Detect which cell encompasses the target text, then output its (x, y) center coordinate. 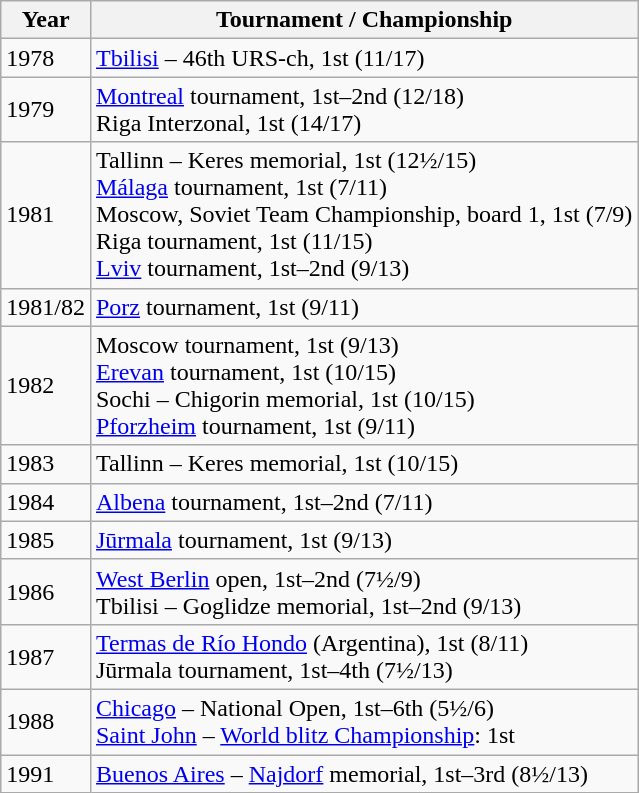
Chicago – National Open, 1st–6th (5½/6) Saint John – World blitz Championship: 1st (364, 722)
Montreal tournament, 1st–2nd (12/18)Riga Interzonal, 1st (14/17) (364, 110)
Buenos Aires – Najdorf memorial, 1st–3rd (8½/13) (364, 773)
Termas de Río Hondo (Argentina), 1st (8/11) Jūrmala tournament, 1st–4th (7½/13) (364, 656)
1987 (46, 656)
1984 (46, 502)
1981 (46, 215)
Tbilisi – 46th URS-ch, 1st (11/17) (364, 58)
1978 (46, 58)
Year (46, 20)
Albena tournament, 1st–2nd (7/11) (364, 502)
1988 (46, 722)
1985 (46, 540)
1991 (46, 773)
Porz tournament, 1st (9/11) (364, 307)
Jūrmala tournament, 1st (9/13) (364, 540)
Tournament / Championship (364, 20)
West Berlin open, 1st–2nd (7½/9) Tbilisi – Goglidze memorial, 1st–2nd (9/13) (364, 592)
Tallinn – Keres memorial, 1st (10/15) (364, 464)
1982 (46, 386)
1981/82 (46, 307)
Moscow tournament, 1st (9/13) Erevan tournament, 1st (10/15) Sochi – Chigorin memorial, 1st (10/15) Pforzheim tournament, 1st (9/11) (364, 386)
1983 (46, 464)
1979 (46, 110)
1986 (46, 592)
